Extract the (x, y) coordinate from the center of the cell holding the provided text.  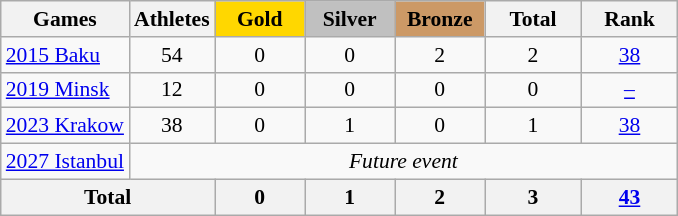
Bronze (440, 19)
54 (172, 55)
Future event (404, 162)
2023 Krakow (65, 126)
Athletes (172, 19)
Gold (260, 19)
12 (172, 90)
2027 Istanbul (65, 162)
2019 Minsk (65, 90)
2015 Baku (65, 55)
3 (534, 197)
Games (65, 19)
Silver (350, 19)
Rank (630, 19)
43 (630, 197)
– (630, 90)
